For the text-containing cell, return its midpoint in [X, Y] coordinate format. 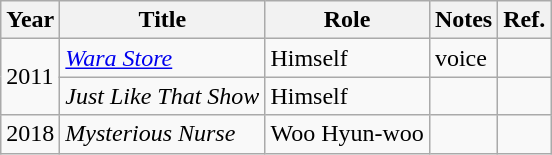
Year [30, 20]
Wara Store [162, 58]
Notes [463, 20]
voice [463, 58]
2011 [30, 77]
Just Like That Show [162, 96]
2018 [30, 134]
Title [162, 20]
Ref. [524, 20]
Role [347, 20]
Mysterious Nurse [162, 134]
Woo Hyun-woo [347, 134]
